Find where the given text appears and provide that cell's center as [X, Y] coordinate. 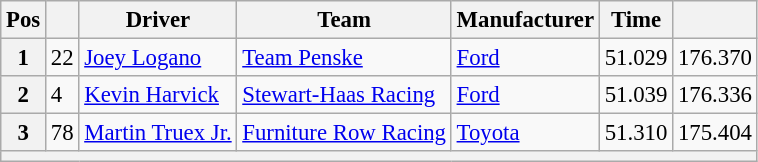
78 [62, 133]
176.370 [716, 58]
Furniture Row Racing [344, 133]
3 [24, 133]
4 [62, 95]
1 [24, 58]
Manufacturer [525, 20]
51.039 [636, 95]
Team Penske [344, 58]
Team [344, 20]
51.029 [636, 58]
Kevin Harvick [158, 95]
175.404 [716, 133]
Driver [158, 20]
Pos [24, 20]
Toyota [525, 133]
2 [24, 95]
51.310 [636, 133]
Time [636, 20]
Joey Logano [158, 58]
176.336 [716, 95]
22 [62, 58]
Martin Truex Jr. [158, 133]
Stewart-Haas Racing [344, 95]
